Locate the cell with the specified text and output its (x, y) center coordinate. 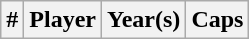
Year(s) (144, 20)
Player (63, 20)
# (12, 20)
Caps (218, 20)
